Determine the (X, Y) coordinate at the center of the cell enclosing the given text.  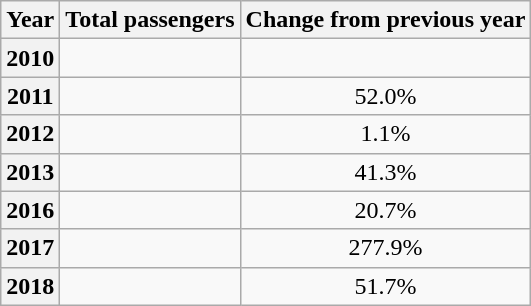
2013 (30, 172)
Total passengers (150, 20)
2018 (30, 286)
2011 (30, 96)
277.9% (386, 248)
20.7% (386, 210)
2012 (30, 134)
2017 (30, 248)
52.0% (386, 96)
1.1% (386, 134)
2016 (30, 210)
Change from previous year (386, 20)
Year (30, 20)
2010 (30, 58)
51.7% (386, 286)
41.3% (386, 172)
